Find where the given text appears and provide that cell's center as [X, Y] coordinate. 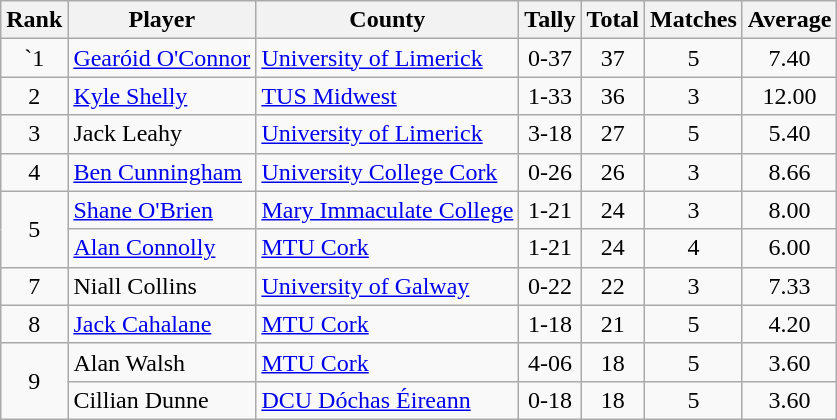
1-33 [550, 96]
Ben Cunningham [162, 172]
8.00 [790, 210]
3-18 [550, 134]
Player [162, 20]
7 [34, 286]
5.40 [790, 134]
University of Galway [388, 286]
Jack Cahalane [162, 324]
7.40 [790, 58]
Tally [550, 20]
2 [34, 96]
8.66 [790, 172]
26 [613, 172]
Mary Immaculate College [388, 210]
Matches [694, 20]
Shane O'Brien [162, 210]
6.00 [790, 248]
Rank [34, 20]
Jack Leahy [162, 134]
Average [790, 20]
22 [613, 286]
12.00 [790, 96]
7.33 [790, 286]
21 [613, 324]
9 [34, 381]
Niall Collins [162, 286]
Total [613, 20]
4.20 [790, 324]
0-26 [550, 172]
`1 [34, 58]
County [388, 20]
Alan Walsh [162, 362]
27 [613, 134]
1-18 [550, 324]
0-18 [550, 400]
DCU Dóchas Éireann [388, 400]
4-06 [550, 362]
36 [613, 96]
0-22 [550, 286]
Gearóid O'Connor [162, 58]
University College Cork [388, 172]
37 [613, 58]
0-37 [550, 58]
TUS Midwest [388, 96]
8 [34, 324]
Kyle Shelly [162, 96]
Cillian Dunne [162, 400]
Alan Connolly [162, 248]
